Provide the [X, Y] coordinate of the cell's center where the given text is located.  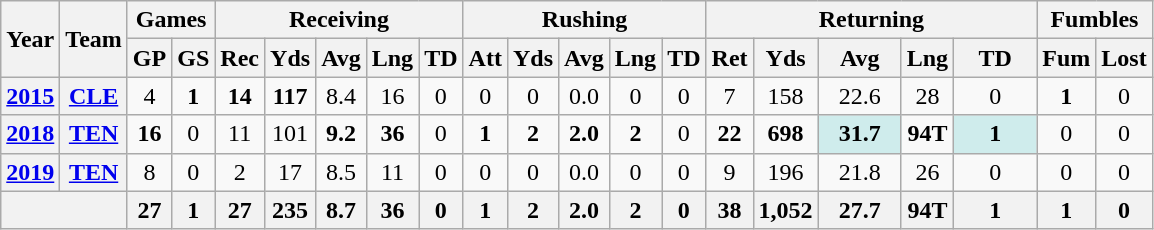
Returning [872, 20]
Team [94, 39]
14 [240, 96]
22 [730, 134]
Year [30, 39]
9 [730, 172]
8 [149, 172]
Fumbles [1094, 20]
Att [485, 58]
2015 [30, 96]
2018 [30, 134]
38 [730, 210]
27.7 [860, 210]
1,052 [786, 210]
GP [149, 58]
8.7 [342, 210]
GS [194, 58]
22.6 [860, 96]
Fum [1066, 58]
196 [786, 172]
Receiving [339, 20]
4 [149, 96]
21.8 [860, 172]
101 [290, 134]
26 [927, 172]
Rec [240, 58]
CLE [94, 96]
Games [170, 20]
117 [290, 96]
235 [290, 210]
9.2 [342, 134]
698 [786, 134]
Rushing [584, 20]
2019 [30, 172]
8.4 [342, 96]
158 [786, 96]
7 [730, 96]
31.7 [860, 134]
28 [927, 96]
Lost [1124, 58]
17 [290, 172]
Ret [730, 58]
8.5 [342, 172]
